Scan for the cell matching the given text and deliver its [X, Y] coordinate at center. 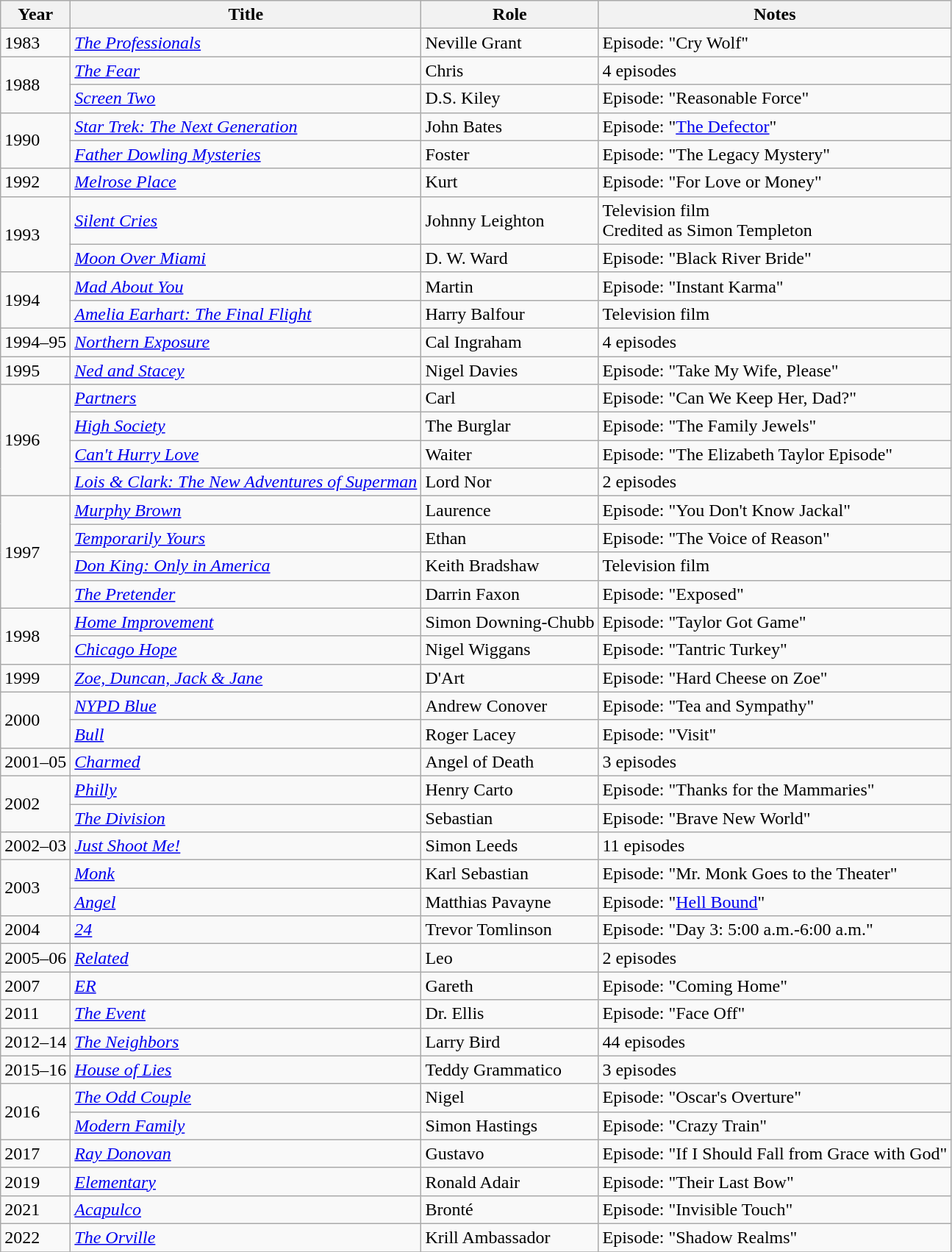
Teddy Grammatico [510, 1070]
Episode: "Shadow Realms" [775, 1237]
Episode: "Taylor Got Game" [775, 622]
The Burglar [510, 426]
Episode: "Day 3: 5:00 a.m.-6:00 a.m." [775, 930]
Episode: "Take My Wife, Please" [775, 370]
Simon Hastings [510, 1126]
D'Art [510, 678]
Moon Over Miami [246, 258]
Darrin Faxon [510, 594]
Episode: "Invisible Touch" [775, 1209]
Waiter [510, 454]
Leo [510, 958]
1994 [35, 300]
Episode: "Oscar's Overture" [775, 1098]
Northern Exposure [246, 342]
2005–06 [35, 958]
2002 [35, 804]
Krill Ambassador [510, 1237]
Simon Downing-Chubb [510, 622]
Melrose Place [246, 182]
Neville Grant [510, 43]
Episode: "Can We Keep Her, Dad?" [775, 398]
Nigel Davies [510, 370]
Modern Family [246, 1126]
Episode: "Brave New World" [775, 818]
NYPD Blue [246, 706]
Episode: "The Defector" [775, 126]
Episode: "The Voice of Reason" [775, 538]
D. W. Ward [510, 258]
Episode: "The Legacy Mystery" [775, 154]
1995 [35, 370]
The Fear [246, 71]
1996 [35, 440]
1994–95 [35, 342]
2000 [35, 720]
Gareth [510, 986]
Chicago Hope [246, 650]
Notes [775, 15]
Zoe, Duncan, Jack & Jane [246, 678]
Episode: "Visit" [775, 734]
Simon Leeds [510, 846]
Silent Cries [246, 221]
Acapulco [246, 1209]
Episode: "Face Off" [775, 1014]
Episode: "Tea and Sympathy" [775, 706]
Episode: "Tantric Turkey" [775, 650]
Harry Balfour [510, 314]
Carl [510, 398]
D.S. Kiley [510, 99]
Andrew Conover [510, 706]
The Event [246, 1014]
Amelia Earhart: The Final Flight [246, 314]
Episode: "Cry Wolf" [775, 43]
2017 [35, 1153]
1992 [35, 182]
Episode: "For Love or Money" [775, 182]
Episode: "Reasonable Force" [775, 99]
Related [246, 958]
2022 [35, 1237]
Can't Hurry Love [246, 454]
Cal Ingraham [510, 342]
1997 [35, 552]
The Division [246, 818]
Episode: "Hard Cheese on Zoe" [775, 678]
Star Trek: The Next Generation [246, 126]
High Society [246, 426]
Episode: "Thanks for the Mammaries" [775, 790]
Ronald Adair [510, 1181]
Episode: "Their Last Bow" [775, 1181]
Chris [510, 71]
1990 [35, 140]
1983 [35, 43]
Episode: "You Don't Know Jackal" [775, 510]
44 episodes [775, 1042]
Lord Nor [510, 482]
Partners [246, 398]
2019 [35, 1181]
Matthias Pavayne [510, 902]
Screen Two [246, 99]
Episode: "Black River Bride" [775, 258]
Murphy Brown [246, 510]
Just Shoot Me! [246, 846]
John Bates [510, 126]
Don King: Only in America [246, 566]
Larry Bird [510, 1042]
Charmed [246, 762]
Episode: "The Family Jewels" [775, 426]
Johnny Leighton [510, 221]
Lois & Clark: The New Adventures of Superman [246, 482]
Elementary [246, 1181]
Ray Donovan [246, 1153]
The Neighbors [246, 1042]
11 episodes [775, 846]
The Odd Couple [246, 1098]
2001–05 [35, 762]
Gustavo [510, 1153]
2002–03 [35, 846]
1998 [35, 636]
Philly [246, 790]
2004 [35, 930]
1999 [35, 678]
1993 [35, 234]
Episode: "Exposed" [775, 594]
Angel [246, 902]
Keith Bradshaw [510, 566]
2016 [35, 1112]
Episode: "If I Should Fall from Grace with God" [775, 1153]
2012–14 [35, 1042]
Home Improvement [246, 622]
Henry Carto [510, 790]
Father Dowling Mysteries [246, 154]
Episode: "The Elizabeth Taylor Episode" [775, 454]
Laurence [510, 510]
Role [510, 15]
House of Lies [246, 1070]
Bronté [510, 1209]
Dr. Ellis [510, 1014]
ER [246, 986]
Foster [510, 154]
Episode: "Instant Karma" [775, 286]
Episode: "Coming Home" [775, 986]
Mad About You [246, 286]
Karl Sebastian [510, 874]
Monk [246, 874]
The Pretender [246, 594]
Sebastian [510, 818]
Nigel [510, 1098]
Angel of Death [510, 762]
Bull [246, 734]
Temporarily Yours [246, 538]
Episode: "Mr. Monk Goes to the Theater" [775, 874]
2007 [35, 986]
Title [246, 15]
2003 [35, 888]
2021 [35, 1209]
Episode: "Crazy Train" [775, 1126]
Trevor Tomlinson [510, 930]
Martin [510, 286]
The Professionals [246, 43]
2015–16 [35, 1070]
Television filmCredited as Simon Templeton [775, 221]
2011 [35, 1014]
Nigel Wiggans [510, 650]
Roger Lacey [510, 734]
The Orville [246, 1237]
Ned and Stacey [246, 370]
Kurt [510, 182]
Year [35, 15]
Ethan [510, 538]
1988 [35, 85]
Episode: "Hell Bound" [775, 902]
24 [246, 930]
